For the text-containing cell, return its midpoint in [x, y] coordinate format. 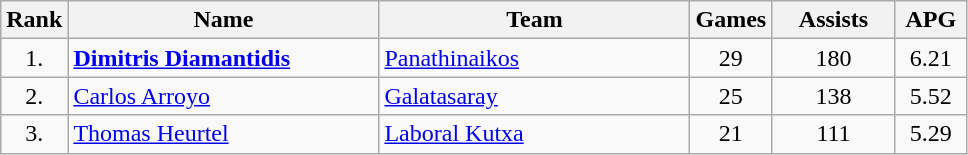
Dimitris Diamantidis [224, 58]
APG [930, 20]
2. [34, 96]
6.21 [930, 58]
29 [731, 58]
Name [224, 20]
21 [731, 134]
Galatasaray [534, 96]
Panathinaikos [534, 58]
Assists [834, 20]
Team [534, 20]
5.29 [930, 134]
Rank [34, 20]
180 [834, 58]
1. [34, 58]
25 [731, 96]
Thomas Heurtel [224, 134]
138 [834, 96]
Laboral Kutxa [534, 134]
Carlos Arroyo [224, 96]
3. [34, 134]
Games [731, 20]
5.52 [930, 96]
111 [834, 134]
